Return the [x, y] coordinate for the center point of the cell that contains the specified text.  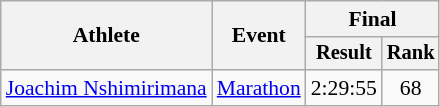
Rank [411, 54]
Joachim Nshimirimana [106, 88]
Event [259, 36]
68 [411, 88]
Marathon [259, 88]
Result [344, 54]
Final [373, 19]
2:29:55 [344, 88]
Athlete [106, 36]
